Return [X, Y] of the center of cell containing provided text 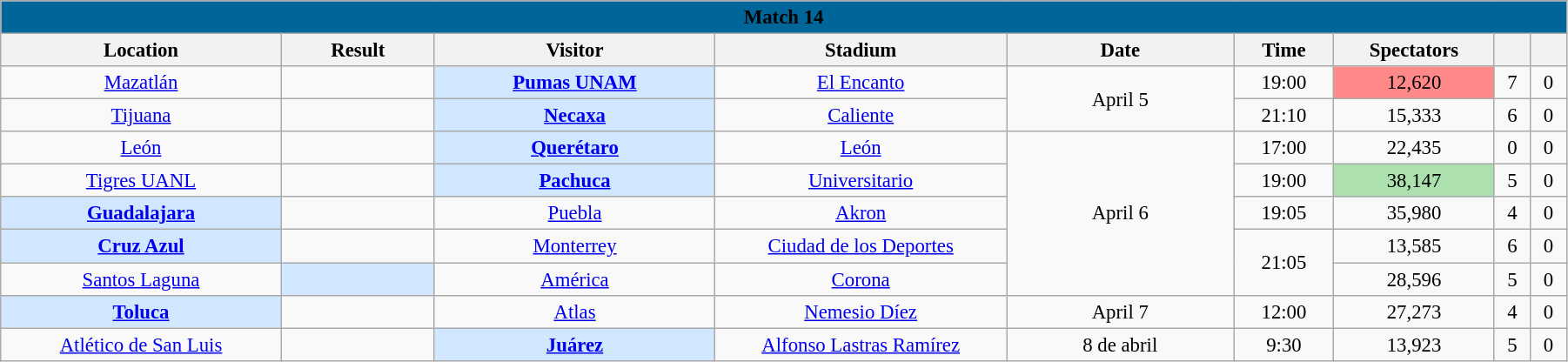
Corona [861, 279]
Akron [861, 213]
Necaxa [574, 116]
Universitario [861, 181]
15,333 [1414, 116]
Date [1121, 50]
Monterrey [574, 246]
Tigres UANL [141, 181]
Alfonso Lastras Ramírez [861, 345]
April 5 [1121, 99]
Mazatlán [141, 83]
Nemesio Díez [861, 312]
April 7 [1121, 312]
Pachuca [574, 181]
El Encanto [861, 83]
April 6 [1121, 213]
Ciudad de los Deportes [861, 246]
28,596 [1414, 279]
América [574, 279]
Pumas UNAM [574, 83]
Santos Laguna [141, 279]
38,147 [1414, 181]
Match 14 [784, 17]
35,980 [1414, 213]
21:05 [1284, 263]
Stadium [861, 50]
19:05 [1284, 213]
13,585 [1414, 246]
21:10 [1284, 116]
Time [1284, 50]
7 [1512, 83]
9:30 [1284, 345]
Cruz Azul [141, 246]
Atlético de San Luis [141, 345]
Tijuana [141, 116]
Juárez [574, 345]
12,620 [1414, 83]
13,923 [1414, 345]
Caliente [861, 116]
Visitor [574, 50]
22,435 [1414, 148]
Puebla [574, 213]
Result [358, 50]
Toluca [141, 312]
Atlas [574, 312]
12:00 [1284, 312]
Guadalajara [141, 213]
27,273 [1414, 312]
17:00 [1284, 148]
Querétaro [574, 148]
8 de abril [1121, 345]
Spectators [1414, 50]
Location [141, 50]
